Scan for the cell matching the given text and deliver its (x, y) coordinate at center. 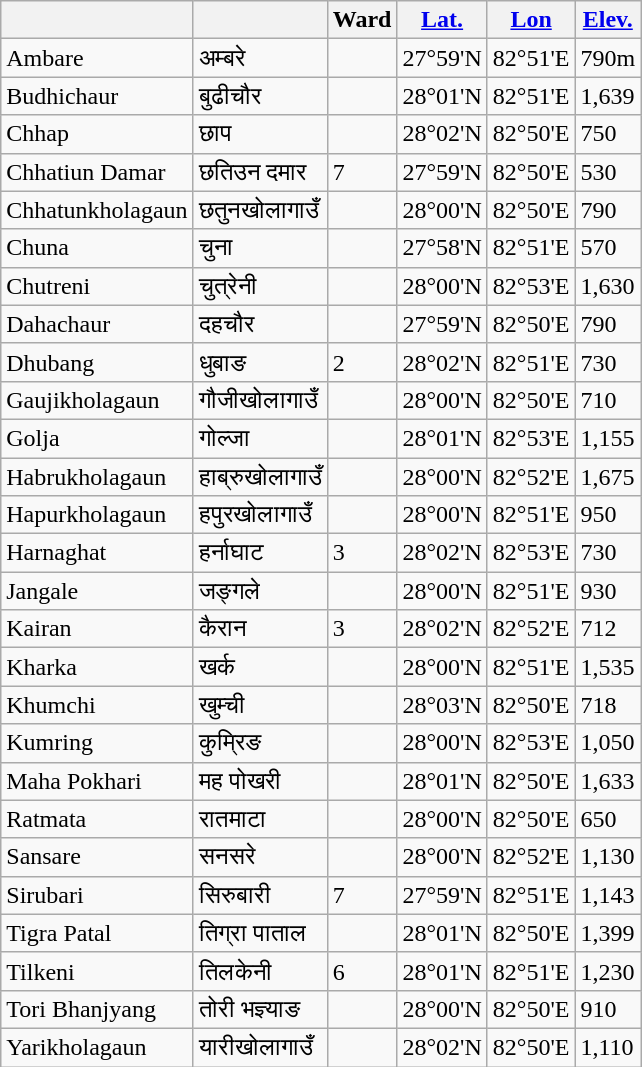
Ward (362, 20)
28°03'N (442, 705)
1,633 (608, 781)
Ambare (97, 58)
कुम्रिङ (260, 743)
दहचौर (260, 324)
Ratmata (97, 819)
कैरान (260, 629)
तिग्रा पाताल (260, 933)
Kumring (97, 743)
Harnaghat (97, 553)
1,110 (608, 1047)
2 (362, 362)
Sansare (97, 857)
सिरुबारी (260, 895)
1,639 (608, 96)
गौजीखोलागाउँ (260, 400)
छाप (260, 134)
सनसरे (260, 857)
530 (608, 172)
छतिउन दमार (260, 172)
हाब्रुखोलागाउँ (260, 477)
खर्क (260, 667)
712 (608, 629)
Jangale (97, 591)
1,050 (608, 743)
1,130 (608, 857)
Lat. (442, 20)
Habrukholagaun (97, 477)
Yarikholagaun (97, 1047)
710 (608, 400)
Dahachaur (97, 324)
खुम्ची (260, 705)
चुत्रेनी (260, 286)
Lon (531, 20)
हपुरखोलागाउँ (260, 515)
750 (608, 134)
650 (608, 819)
तोरी भज्ञ्याङ (260, 1009)
Chuna (97, 248)
यारीखोलागाउँ (260, 1047)
Golja (97, 438)
चुना (260, 248)
Tori Bhanjyang (97, 1009)
मह पोखरी (260, 781)
अम्बरे (260, 58)
1,399 (608, 933)
27°58'N (442, 248)
930 (608, 591)
1,143 (608, 895)
बुढीचौर (260, 96)
Chhatunkholagaun (97, 210)
950 (608, 515)
790m (608, 58)
Kairan (97, 629)
Kharka (97, 667)
1,535 (608, 667)
1,630 (608, 286)
Hapurkholagaun (97, 515)
Elev. (608, 20)
Sirubari (97, 895)
Tigra Patal (97, 933)
Gaujikholagaun (97, 400)
छतुनखोलागाउँ (260, 210)
718 (608, 705)
1,675 (608, 477)
Chutreni (97, 286)
Tilkeni (97, 971)
धुबाङ (260, 362)
हर्नाघाट (260, 553)
Dhubang (97, 362)
Maha Pokhari (97, 781)
तिलकेनी (260, 971)
रातमाटा (260, 819)
1,155 (608, 438)
910 (608, 1009)
1,230 (608, 971)
Chhap (97, 134)
570 (608, 248)
Chhatiun Damar (97, 172)
गोल्जा (260, 438)
Khumchi (97, 705)
जङ्गले (260, 591)
6 (362, 971)
Budhichaur (97, 96)
